Return the [x, y] coordinate for the center point of the cell that contains the specified text.  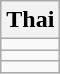
Thai [30, 20]
